Capture the cell that displays the provided text and extract its (x, y) central coordinate. 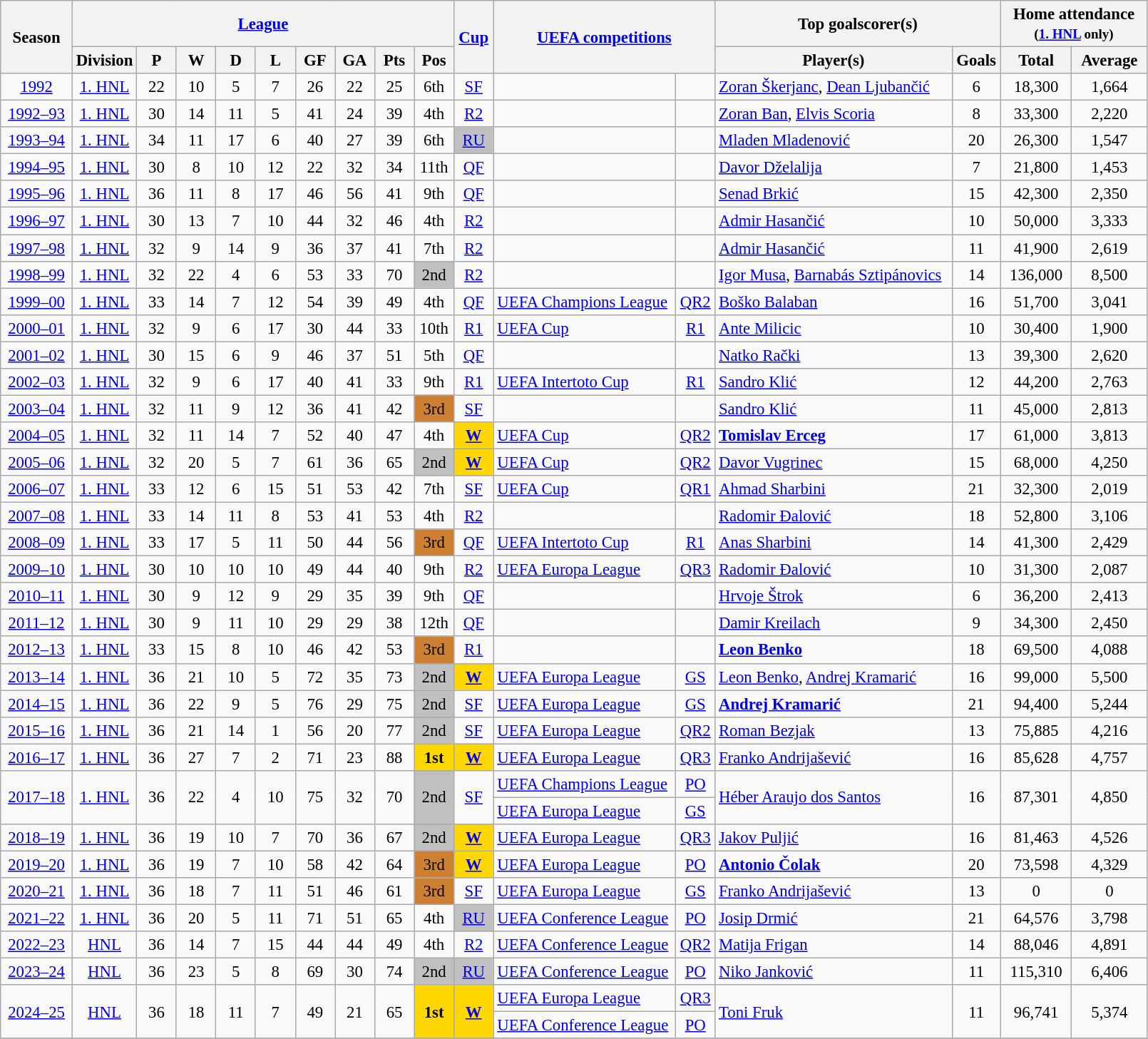
69,500 (1036, 650)
Goals (976, 61)
5,374 (1109, 1011)
Cup (473, 37)
Igor Musa, Barnabás Sztipánovics (834, 275)
25 (394, 87)
2009–10 (37, 570)
GF (315, 61)
1992–93 (37, 114)
73,598 (1036, 864)
Leon Benko (834, 650)
2023–24 (37, 972)
61,000 (1036, 436)
Top goalscorer(s) (859, 24)
44,200 (1036, 382)
38 (394, 623)
87,301 (1036, 797)
67 (394, 838)
2006–07 (37, 489)
Pos (434, 61)
Davor Vugrinec (834, 462)
2,413 (1109, 596)
42,300 (1036, 195)
2003–04 (37, 409)
72 (315, 677)
4,329 (1109, 864)
Pts (394, 61)
31,300 (1036, 570)
Natko Rački (834, 355)
2015–16 (37, 730)
Toni Fruk (834, 1011)
1993–94 (37, 140)
D (236, 61)
2,619 (1109, 248)
41,900 (1036, 248)
81,463 (1036, 838)
3,041 (1109, 302)
2004–05 (37, 436)
2002–03 (37, 382)
69 (315, 972)
2024–25 (37, 1011)
Mladen Mladenović (834, 140)
2020–21 (37, 891)
2,350 (1109, 195)
99,000 (1036, 677)
2,019 (1109, 489)
Average (1109, 61)
2,429 (1109, 543)
2,220 (1109, 114)
Ante Milicic (834, 328)
52,800 (1036, 516)
3,798 (1109, 918)
2021–22 (37, 918)
2012–13 (37, 650)
Zoran Ban, Elvis Scoria (834, 114)
52 (315, 436)
74 (394, 972)
4,250 (1109, 462)
Niko Janković (834, 972)
1,453 (1109, 168)
77 (394, 730)
P (157, 61)
5,500 (1109, 677)
1,900 (1109, 328)
2000–01 (37, 328)
1999–00 (37, 302)
34,300 (1036, 623)
Division (104, 61)
10th (434, 328)
76 (315, 704)
3,813 (1109, 436)
2007–08 (37, 516)
75,885 (1036, 730)
1994–95 (37, 168)
5,244 (1109, 704)
Total (1036, 61)
2018–19 (37, 838)
50 (315, 543)
2010–11 (37, 596)
1998–99 (37, 275)
1,664 (1109, 87)
2013–14 (37, 677)
2,813 (1109, 409)
4,891 (1109, 945)
85,628 (1036, 757)
41,300 (1036, 543)
24 (355, 114)
4,216 (1109, 730)
2 (275, 757)
8,500 (1109, 275)
1 (275, 730)
26,300 (1036, 140)
Hrvoje Štrok (834, 596)
2011–12 (37, 623)
2005–06 (37, 462)
Senad Brkić (834, 195)
54 (315, 302)
2008–09 (37, 543)
Tomislav Erceg (834, 436)
2017–18 (37, 797)
94,400 (1036, 704)
Josip Drmić (834, 918)
2,620 (1109, 355)
30,400 (1036, 328)
51,700 (1036, 302)
73 (394, 677)
Zoran Škerjanc, Dean Ljubančić (834, 87)
47 (394, 436)
Roman Bezjak (834, 730)
115,310 (1036, 972)
18,300 (1036, 87)
12th (434, 623)
1995–96 (37, 195)
L (275, 61)
58 (315, 864)
2,763 (1109, 382)
Leon Benko, Andrej Kramarić (834, 677)
1997–98 (37, 248)
2022–23 (37, 945)
League (262, 24)
4,850 (1109, 797)
2014–15 (37, 704)
32,300 (1036, 489)
2,450 (1109, 623)
GA (355, 61)
1992 (37, 87)
33,300 (1036, 114)
136,000 (1036, 275)
36,200 (1036, 596)
QR1 (696, 489)
96,741 (1036, 1011)
Héber Araujo dos Santos (834, 797)
Davor Dželalija (834, 168)
Andrej Kramarić (834, 704)
45,000 (1036, 409)
11th (434, 168)
1996–97 (37, 221)
Ahmad Sharbini (834, 489)
2001–02 (37, 355)
Player(s) (834, 61)
26 (315, 87)
Matija Frigan (834, 945)
Boško Balaban (834, 302)
50,000 (1036, 221)
64 (394, 864)
21,800 (1036, 168)
Anas Sharbini (834, 543)
Damir Kreilach (834, 623)
39,300 (1036, 355)
68,000 (1036, 462)
2019–20 (37, 864)
UEFA competitions (605, 37)
6,406 (1109, 972)
4,757 (1109, 757)
88 (394, 757)
88,046 (1036, 945)
3,333 (1109, 221)
2,087 (1109, 570)
Antonio Čolak (834, 864)
3,106 (1109, 516)
4,088 (1109, 650)
Jakov Puljić (834, 838)
Season (37, 37)
1,547 (1109, 140)
64,576 (1036, 918)
2016–17 (37, 757)
5th (434, 355)
4,526 (1109, 838)
Home attendance(1. HNL only) (1074, 24)
